Provide the [X, Y] coordinate of the cell's center where the given text is located.  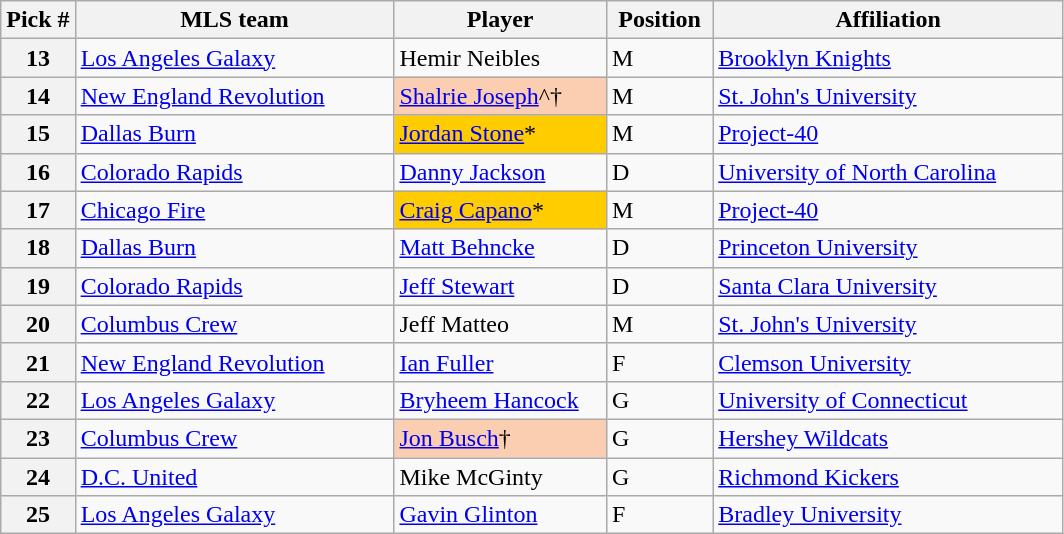
Position [659, 20]
Jeff Stewart [500, 286]
Mike McGinty [500, 477]
18 [38, 248]
Hershey Wildcats [888, 438]
Jordan Stone* [500, 134]
24 [38, 477]
University of Connecticut [888, 400]
Bradley University [888, 515]
Jon Busch† [500, 438]
21 [38, 362]
25 [38, 515]
19 [38, 286]
University of North Carolina [888, 172]
23 [38, 438]
Bryheem Hancock [500, 400]
Matt Behncke [500, 248]
16 [38, 172]
Craig Capano* [500, 210]
22 [38, 400]
MLS team [234, 20]
Princeton University [888, 248]
Chicago Fire [234, 210]
Danny Jackson [500, 172]
Jeff Matteo [500, 324]
14 [38, 96]
15 [38, 134]
20 [38, 324]
Brooklyn Knights [888, 58]
13 [38, 58]
Clemson University [888, 362]
Affiliation [888, 20]
Shalrie Joseph^† [500, 96]
Gavin Glinton [500, 515]
Santa Clara University [888, 286]
Richmond Kickers [888, 477]
Pick # [38, 20]
Ian Fuller [500, 362]
D.C. United [234, 477]
17 [38, 210]
Hemir Neibles [500, 58]
Player [500, 20]
